From the cell containing the given text, extract its center point as [X, Y] coordinate. 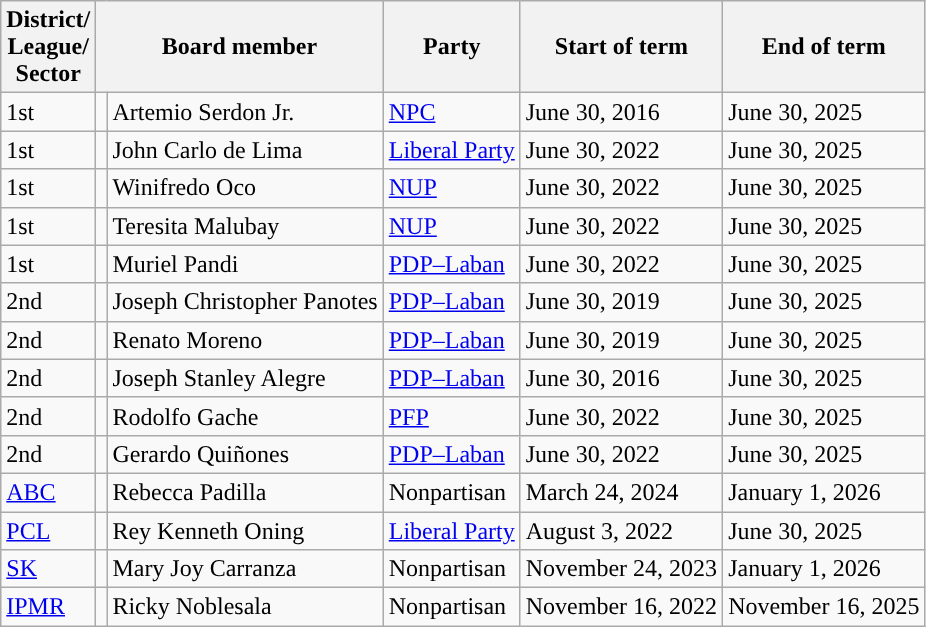
SK [48, 569]
November 24, 2023 [621, 569]
Joseph Stanley Alegre [245, 378]
Artemio Serdon Jr. [245, 112]
Rodolfo Gache [245, 416]
Winifredo Oco [245, 188]
IPMR [48, 607]
Gerardo Quiñones [245, 454]
Ricky Noblesala [245, 607]
November 16, 2022 [621, 607]
Joseph Christopher Panotes [245, 302]
Mary Joy Carranza [245, 569]
Teresita Malubay [245, 226]
Board member [240, 47]
Rey Kenneth Oning [245, 531]
District/League/Sector [48, 47]
Start of term [621, 47]
PCL [48, 531]
Renato Moreno [245, 340]
Muriel Pandi [245, 264]
John Carlo de Lima [245, 150]
Rebecca Padilla [245, 492]
NPC [452, 112]
March 24, 2024 [621, 492]
November 16, 2025 [824, 607]
PFP [452, 416]
ABC [48, 492]
August 3, 2022 [621, 531]
Party [452, 47]
End of term [824, 47]
